Find where the given text appears and provide that cell's center as (X, Y) coordinate. 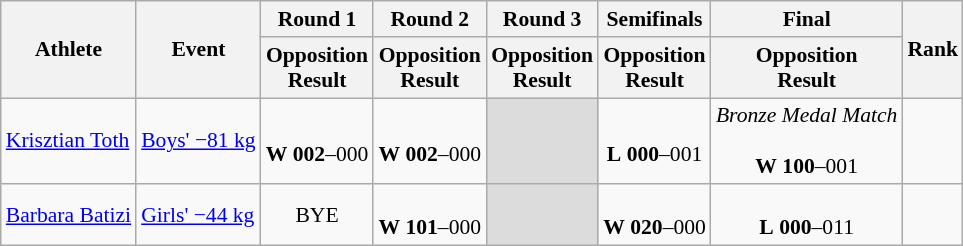
L 000–011 (807, 216)
Round 2 (430, 19)
Event (198, 50)
Girls' −44 kg (198, 216)
L 000–001 (654, 142)
Final (807, 19)
BYE (318, 216)
Barbara Batizi (68, 216)
Rank (932, 50)
Boys' −81 kg (198, 142)
W 020–000 (654, 216)
Athlete (68, 50)
Round 1 (318, 19)
Round 3 (542, 19)
Bronze Medal Match W 100–001 (807, 142)
W 101–000 (430, 216)
Krisztian Toth (68, 142)
Semifinals (654, 19)
